Extract the (X, Y) coordinate from the center of the cell holding the provided text.  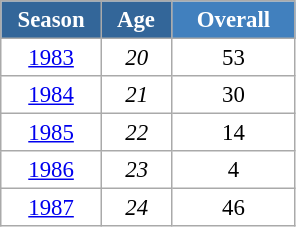
Season (52, 20)
23 (136, 170)
24 (136, 208)
1987 (52, 208)
Overall (234, 20)
14 (234, 133)
30 (234, 95)
1983 (52, 58)
22 (136, 133)
4 (234, 170)
53 (234, 58)
1985 (52, 133)
Age (136, 20)
1984 (52, 95)
46 (234, 208)
21 (136, 95)
1986 (52, 170)
20 (136, 58)
